Return the (X, Y) coordinate for the center point of the cell that contains the specified text.  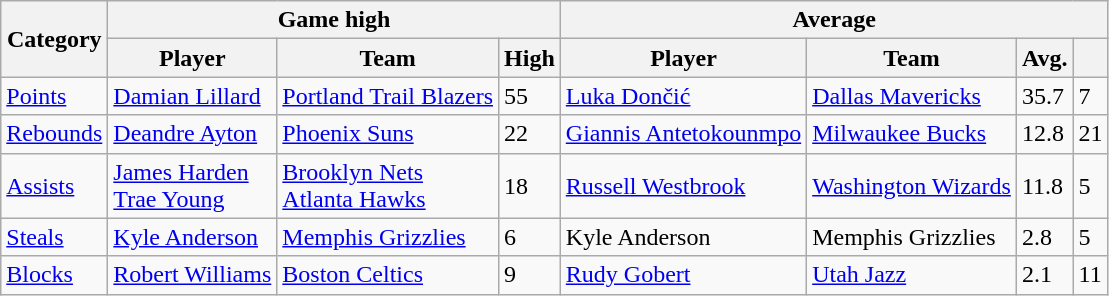
Luka Dončić (683, 96)
7 (1090, 96)
Dallas Mavericks (912, 96)
Game high (334, 20)
Deandre Ayton (192, 134)
Rebounds (54, 134)
Steals (54, 237)
Damian Lillard (192, 96)
6 (530, 237)
18 (530, 186)
Average (834, 20)
James HardenTrae Young (192, 186)
Russell Westbrook (683, 186)
11.8 (1044, 186)
Portland Trail Blazers (388, 96)
Blocks (54, 275)
2.1 (1044, 275)
Points (54, 96)
Brooklyn NetsAtlanta Hawks (388, 186)
Robert Williams (192, 275)
Category (54, 39)
Washington Wizards (912, 186)
Assists (54, 186)
11 (1090, 275)
55 (530, 96)
High (530, 58)
9 (530, 275)
12.8 (1044, 134)
35.7 (1044, 96)
2.8 (1044, 237)
21 (1090, 134)
Rudy Gobert (683, 275)
Phoenix Suns (388, 134)
Milwaukee Bucks (912, 134)
Boston Celtics (388, 275)
Utah Jazz (912, 275)
22 (530, 134)
Avg. (1044, 58)
Giannis Antetokounmpo (683, 134)
